Determine the (X, Y) coordinate at the center of the cell enclosing the given text.  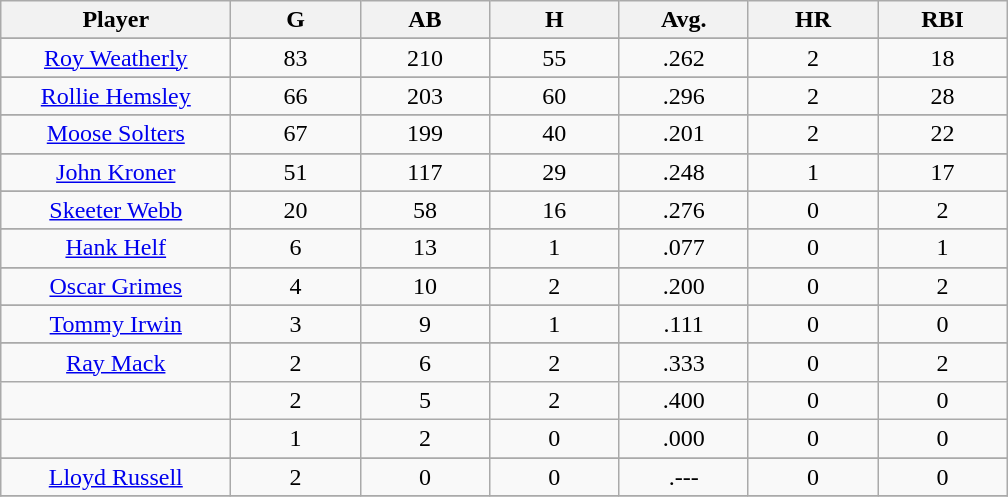
HR (812, 20)
.400 (684, 400)
Player (116, 20)
Tommy Irwin (116, 324)
16 (554, 210)
H (554, 20)
Hank Helf (116, 248)
83 (296, 58)
John Kroner (116, 172)
18 (942, 58)
9 (424, 324)
66 (296, 96)
Skeeter Webb (116, 210)
67 (296, 134)
Moose Solters (116, 134)
.--- (684, 477)
.077 (684, 248)
3 (296, 324)
.000 (684, 438)
51 (296, 172)
210 (424, 58)
G (296, 20)
199 (424, 134)
AB (424, 20)
.262 (684, 58)
RBI (942, 20)
.111 (684, 324)
Rollie Hemsley (116, 96)
58 (424, 210)
Ray Mack (116, 362)
.276 (684, 210)
40 (554, 134)
.200 (684, 286)
60 (554, 96)
20 (296, 210)
.201 (684, 134)
4 (296, 286)
28 (942, 96)
Oscar Grimes (116, 286)
5 (424, 400)
.333 (684, 362)
29 (554, 172)
203 (424, 96)
Avg. (684, 20)
.248 (684, 172)
Roy Weatherly (116, 58)
10 (424, 286)
117 (424, 172)
55 (554, 58)
22 (942, 134)
Lloyd Russell (116, 477)
13 (424, 248)
.296 (684, 96)
17 (942, 172)
